Search for the cell housing the specified text and yield its (X, Y) center coordinate. 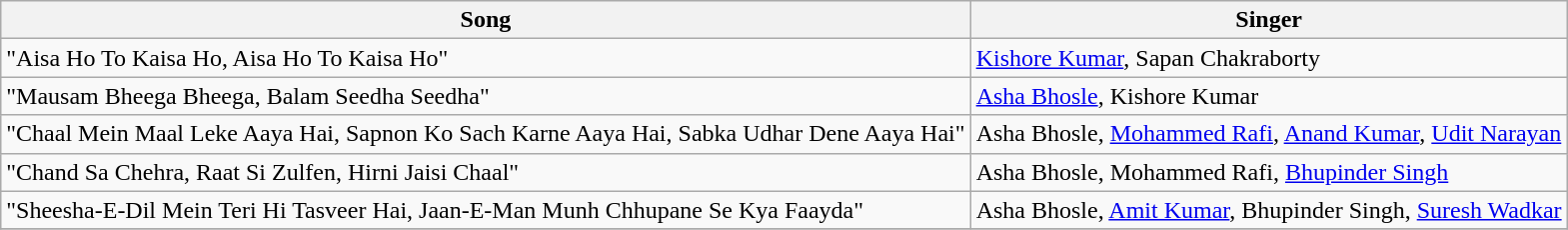
Asha Bhosle, Kishore Kumar (1269, 96)
Asha Bhosle, Amit Kumar, Bhupinder Singh, Suresh Wadkar (1269, 210)
Asha Bhosle, Mohammed Rafi, Bhupinder Singh (1269, 172)
"Sheesha-E-Dil Mein Teri Hi Tasveer Hai, Jaan-E-Man Munh Chhupane Se Kya Faayda" (486, 210)
"Chaal Mein Maal Leke Aaya Hai, Sapnon Ko Sach Karne Aaya Hai, Sabka Udhar Dene Aaya Hai" (486, 134)
Singer (1269, 20)
"Aisa Ho To Kaisa Ho, Aisa Ho To Kaisa Ho" (486, 58)
"Chand Sa Chehra, Raat Si Zulfen, Hirni Jaisi Chaal" (486, 172)
Song (486, 20)
Kishore Kumar, Sapan Chakraborty (1269, 58)
Asha Bhosle, Mohammed Rafi, Anand Kumar, Udit Narayan (1269, 134)
"Mausam Bheega Bheega, Balam Seedha Seedha" (486, 96)
